From the cell containing the given text, extract its center point as [X, Y] coordinate. 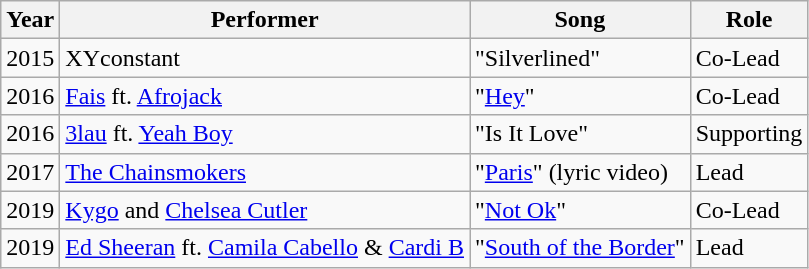
Song [580, 20]
2015 [30, 58]
"Is It Love" [580, 134]
Fais ft. Afrojack [265, 96]
The Chainsmokers [265, 172]
"Hey" [580, 96]
"Paris" (lyric video) [580, 172]
XYconstant [265, 58]
Kygo and Chelsea Cutler [265, 210]
Supporting [749, 134]
"South of the Border" [580, 248]
"Silverlined" [580, 58]
2017 [30, 172]
Role [749, 20]
3lau ft. Yeah Boy [265, 134]
Performer [265, 20]
Year [30, 20]
"Not Ok" [580, 210]
Ed Sheeran ft. Camila Cabello & Cardi B [265, 248]
